Find where the given text appears and provide that cell's center as [X, Y] coordinate. 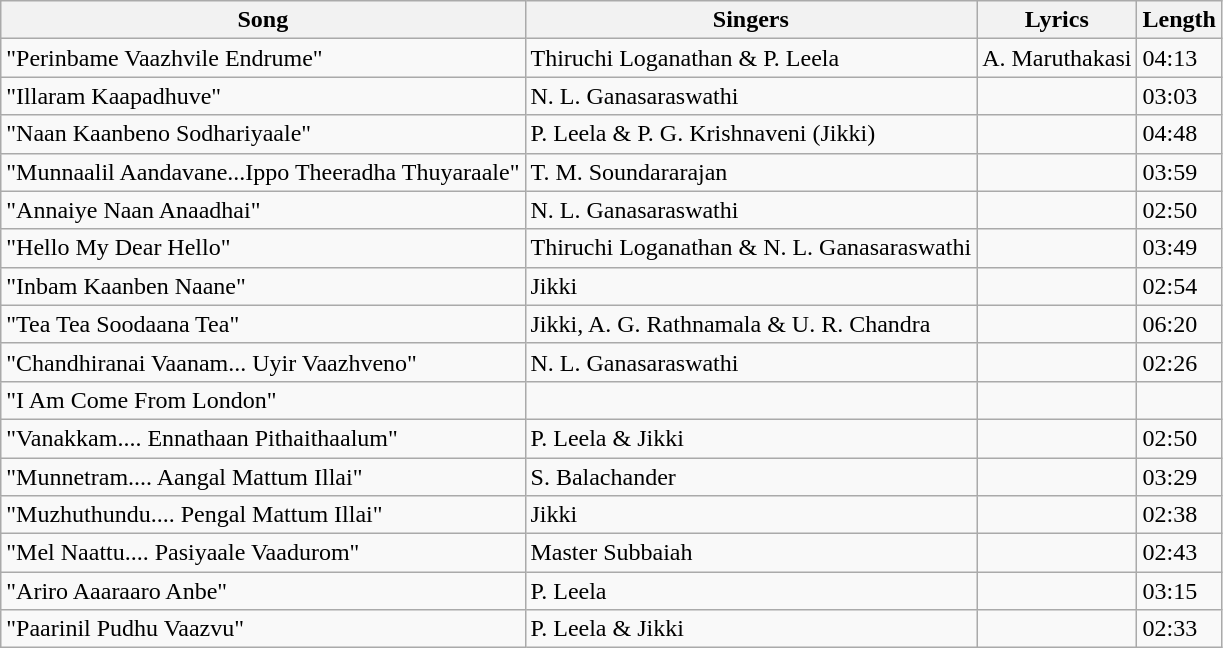
"Ariro Aaaraaro Anbe" [263, 591]
Lyrics [1057, 20]
"I Am Come From London" [263, 400]
"Vanakkam.... Ennathaan Pithaithaalum" [263, 438]
Thiruchi Loganathan & N. L. Ganasaraswathi [751, 248]
S. Balachander [751, 477]
"Tea Tea Soodaana Tea" [263, 324]
T. M. Soundararajan [751, 172]
"Munnetram.... Aangal Mattum Illai" [263, 477]
"Hello My Dear Hello" [263, 248]
A. Maruthakasi [1057, 58]
03:49 [1179, 248]
"Inbam Kaanben Naane" [263, 286]
"Chandhiranai Vaanam... Uyir Vaazhveno" [263, 362]
02:33 [1179, 629]
"Illaram Kaapadhuve" [263, 96]
03:15 [1179, 591]
P. Leela & P. G. Krishnaveni (Jikki) [751, 134]
02:38 [1179, 515]
04:48 [1179, 134]
Length [1179, 20]
"Munnaalil Aandavane...Ippo Theeradha Thuyaraale" [263, 172]
"Perinbame Vaazhvile Endrume" [263, 58]
02:54 [1179, 286]
Singers [751, 20]
06:20 [1179, 324]
03:03 [1179, 96]
02:43 [1179, 553]
Jikki, A. G. Rathnamala & U. R. Chandra [751, 324]
Song [263, 20]
03:59 [1179, 172]
04:13 [1179, 58]
"Annaiye Naan Anaadhai" [263, 210]
"Naan Kaanbeno Sodhariyaale" [263, 134]
03:29 [1179, 477]
"Muzhuthundu.... Pengal Mattum Illai" [263, 515]
Thiruchi Loganathan & P. Leela [751, 58]
"Mel Naattu.... Pasiyaale Vaadurom" [263, 553]
"Paarinil Pudhu Vaazvu" [263, 629]
P. Leela [751, 591]
02:26 [1179, 362]
Master Subbaiah [751, 553]
